Extract the [x, y] coordinate from the center of the cell holding the provided text.  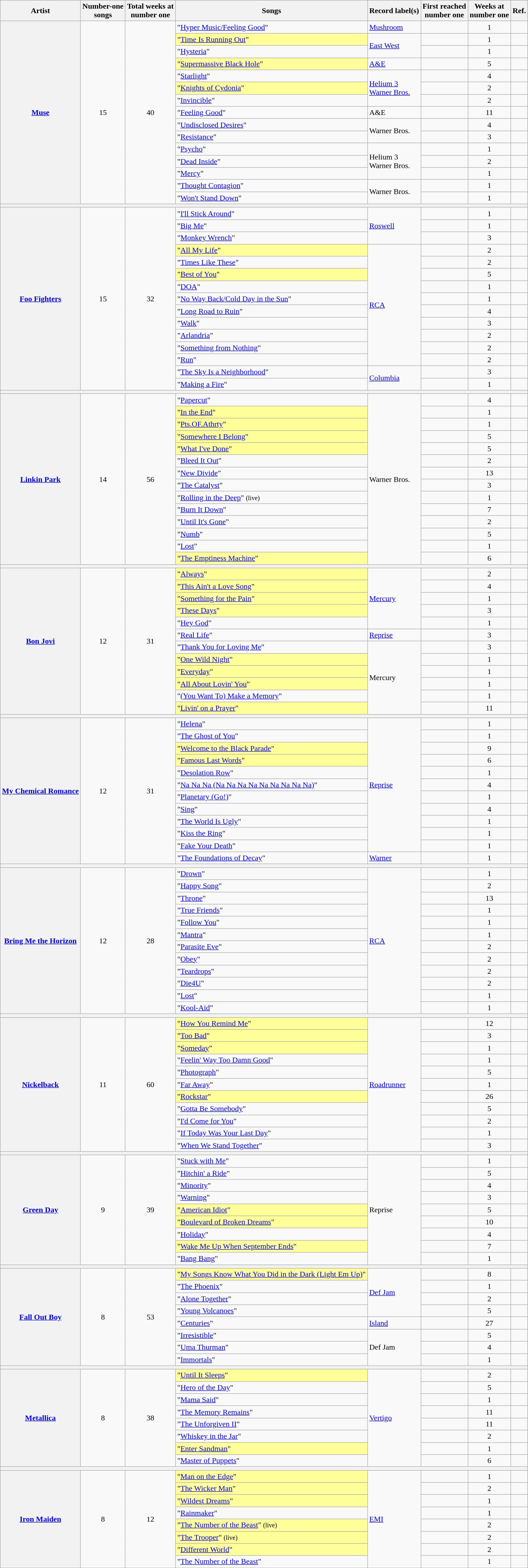
"Mantra" [272, 935]
"Burn It Down" [272, 509]
"How You Remind Me" [272, 1023]
"This Ain't a Love Song" [272, 586]
"Making a Fire" [272, 384]
"Mama Said" [272, 1400]
"Man on the Edge" [272, 1476]
"Something for the Pain" [272, 598]
"Monkey Wrench" [272, 238]
"Obey" [272, 959]
"In the End" [272, 412]
"Irresistible" [272, 1335]
"Far Away" [272, 1085]
"Hitchin' a Ride" [272, 1173]
Columbia [394, 378]
"The Number of the Beast" (live) [272, 1525]
Warner [394, 858]
"American Idiot" [272, 1210]
"Supermassive Black Hole" [272, 64]
Fall Out Boy [40, 1317]
"Hey God" [272, 623]
"(You Want To) Make a Memory" [272, 696]
"Thought Contagion" [272, 186]
"Feelin' Way Too Damn Good" [272, 1060]
Metallica [40, 1418]
Roswell [394, 226]
"The Memory Remains" [272, 1412]
Ref. [519, 11]
53 [150, 1317]
"Pts.OF.Athrty" [272, 424]
"Times Like These" [272, 262]
"The Unforgiven II" [272, 1424]
"Won't Stand Down" [272, 198]
"Starlight" [272, 76]
Nickelback [40, 1084]
"Enter Sandman" [272, 1448]
"Arlandria" [272, 335]
"Thank You for Loving Me" [272, 647]
"Real Life" [272, 635]
"Invincible" [272, 100]
"Rainmaker" [272, 1513]
56 [150, 479]
"Fake Your Death" [272, 846]
"The Foundations of Decay" [272, 858]
"Knights of Cydonia" [272, 88]
"Undisclosed Desires" [272, 125]
"Uma Thurman" [272, 1347]
"The Ghost of You" [272, 736]
"Always" [272, 574]
"Wildest Dreams" [272, 1501]
"Hero of the Day" [272, 1387]
"Best of You" [272, 274]
Foo Fighters [40, 299]
"All About Lovin' You" [272, 684]
"If Today Was Your Last Day" [272, 1133]
60 [150, 1084]
"Hysteria" [272, 52]
"The Emptiness Machine" [272, 558]
"My Songs Know What You Did in the Dark (Light Em Up)" [272, 1274]
"The Wicker Man" [272, 1489]
"Livin' on a Prayer" [272, 708]
"Master of Puppets" [272, 1461]
"Famous Last Words" [272, 760]
Weeks atnumber one [489, 11]
"Run" [272, 360]
"Big Me" [272, 226]
"Follow You" [272, 922]
"Kool-Aid" [272, 1008]
"Long Road to Ruin" [272, 311]
"When We Stand Together" [272, 1145]
"The World Is Ugly" [272, 821]
"The Trooper" (live) [272, 1537]
"Rolling in the Deep" (live) [272, 497]
"Parasite Eve" [272, 947]
"Throne" [272, 898]
"Mercy" [272, 174]
10 [489, 1222]
40 [150, 113]
"Centuries" [272, 1323]
"Dead Inside" [272, 161]
"All My Life" [272, 250]
"Desolation Row" [272, 773]
EMI [394, 1519]
"Everyday" [272, 671]
"One Wild Night" [272, 659]
"Warning" [272, 1198]
"These Days" [272, 611]
Green Day [40, 1210]
"Different World" [272, 1549]
"Numb" [272, 534]
"Walk" [272, 323]
"Photograph" [272, 1072]
"Bang Bang" [272, 1258]
"Until It's Gone" [272, 522]
Mushroom [394, 27]
Iron Maiden [40, 1519]
Bon Jovi [40, 641]
"The Phoenix" [272, 1287]
Songs [272, 11]
"Alone Together" [272, 1299]
"Boulevard of Broken Dreams" [272, 1222]
"New Divide" [272, 473]
"Na Na Na (Na Na Na Na Na Na Na Na Na)" [272, 785]
"Someday" [272, 1048]
My Chemical Romance [40, 791]
"Rockstar" [272, 1097]
"Immortals" [272, 1360]
"DOA" [272, 287]
"Helena" [272, 724]
32 [150, 299]
"Until It Sleeps" [272, 1375]
Total weeks atnumber one [150, 11]
Roadrunner [394, 1084]
"Holiday" [272, 1234]
"Time Is Running Out" [272, 39]
"Planetary (Go!)" [272, 797]
"True Friends" [272, 910]
Bring Me the Horizon [40, 941]
"Young Volcanoes" [272, 1311]
"Die4U" [272, 983]
"Too Bad" [272, 1036]
"I'd Come for You" [272, 1121]
27 [489, 1323]
"Whiskey in the Jar" [272, 1436]
39 [150, 1210]
"Bleed It Out" [272, 461]
Vertigo [394, 1418]
14 [103, 479]
"Somewhere I Belong" [272, 436]
"No Way Back/Cold Day in the Sun" [272, 299]
26 [489, 1097]
"Stuck with Me" [272, 1161]
"Papercut" [272, 400]
First reachednumber one [444, 11]
Island [394, 1323]
"The Catalyst" [272, 485]
"The Sky Is a Neighborhood" [272, 372]
"Feeling Good" [272, 112]
"Gotta Be Somebody" [272, 1109]
"Psycho" [272, 149]
28 [150, 941]
"I'll Stick Around" [272, 214]
"Something from Nothing" [272, 347]
"Happy Song" [272, 886]
38 [150, 1418]
Number-onesongs [103, 11]
"Wake Me Up When September Ends" [272, 1246]
Artist [40, 11]
"Resistance" [272, 137]
"Teardrops" [272, 971]
Record label(s) [394, 11]
"What I've Done" [272, 449]
"Drown" [272, 873]
"Sing" [272, 809]
"Welcome to the Black Parade" [272, 748]
Linkin Park [40, 479]
"Minority" [272, 1185]
East West [394, 45]
"Kiss the Ring" [272, 833]
"Hyper Music/Feeling Good" [272, 27]
Muse [40, 113]
"The Number of the Beast" [272, 1562]
